Output the [x, y] coordinate of the center of the cell containing the given text.  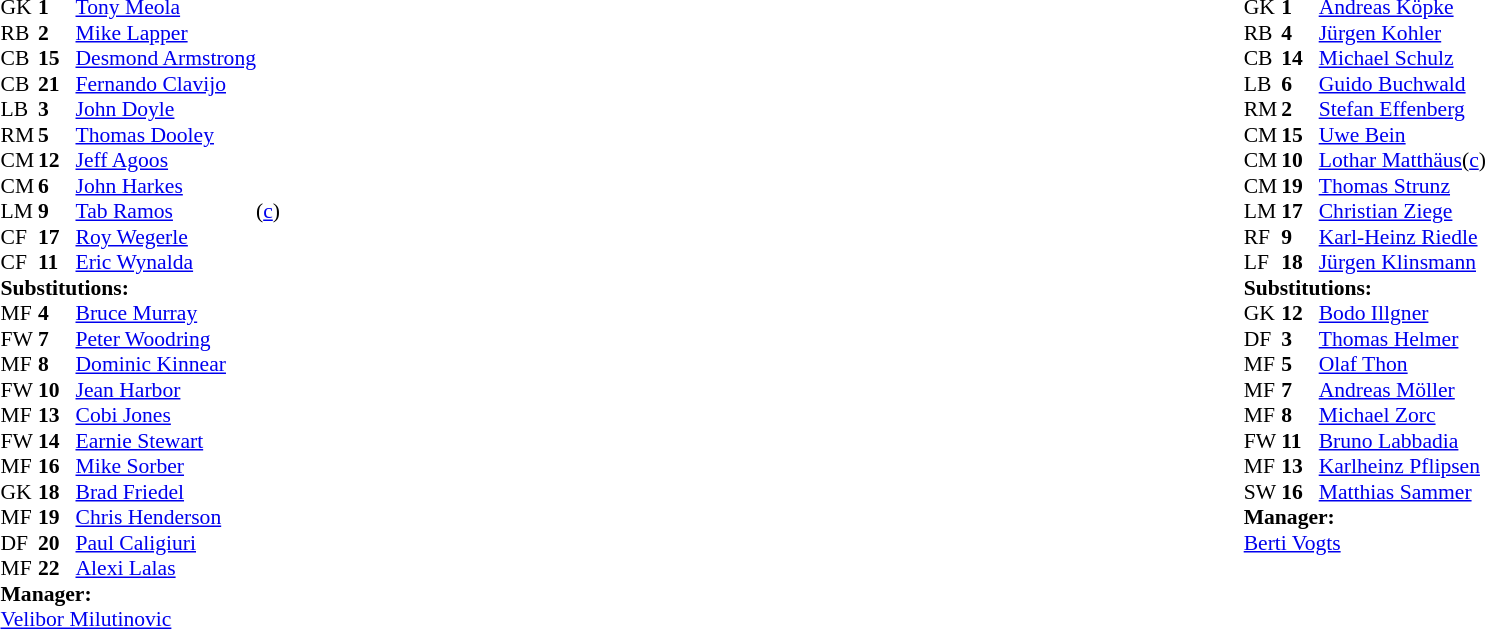
21 [57, 84]
Jean Harbor [166, 390]
Mike Sorber [166, 467]
Desmond Armstrong [166, 59]
Manager: [128, 594]
22 [57, 569]
Alexi Lalas [166, 569]
20 [57, 543]
Dominic Kinnear [166, 365]
Bruce Murray [166, 313]
Chris Henderson [166, 517]
RF [1263, 237]
Fernando Clavijo [166, 84]
John Doyle [166, 109]
Roy Wegerle [166, 237]
Brad Friedel [166, 492]
Peter Woodring [166, 339]
(c) [268, 211]
Substitutions: [128, 288]
Jeff Agoos [166, 161]
LF [1263, 263]
Paul Caligiuri [166, 543]
SW [1263, 492]
Mike Lapper [166, 33]
Tab Ramos [166, 211]
Cobi Jones [166, 415]
Eric Wynalda [166, 263]
Earnie Stewart [166, 441]
John Harkes [166, 186]
Thomas Dooley [166, 135]
